Find where the given text appears and provide that cell's center as (x, y) coordinate. 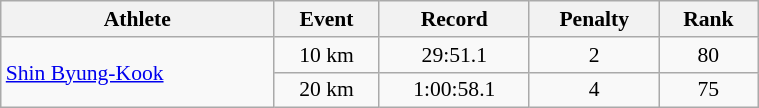
2 (594, 55)
1:00:58.1 (454, 90)
80 (708, 55)
20 km (326, 90)
Shin Byung-Kook (138, 72)
Penalty (594, 19)
Record (454, 19)
10 km (326, 55)
4 (594, 90)
Athlete (138, 19)
Rank (708, 19)
75 (708, 90)
29:51.1 (454, 55)
Event (326, 19)
